For the text-containing cell, return its midpoint in (x, y) coordinate format. 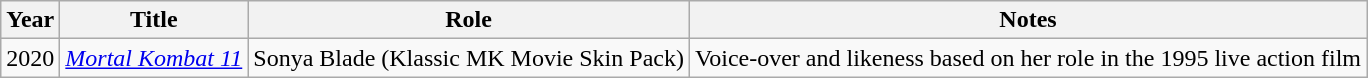
2020 (30, 58)
Sonya Blade (Klassic MK Movie Skin Pack) (469, 58)
Title (154, 20)
Role (469, 20)
Mortal Kombat 11 (154, 58)
Year (30, 20)
Notes (1028, 20)
Voice-over and likeness based on her role in the 1995 live action film (1028, 58)
